Determine the (X, Y) coordinate at the center of the cell enclosing the given text.  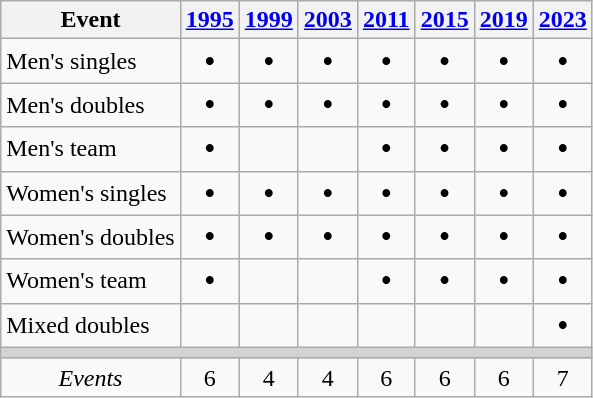
1995 (210, 20)
2015 (444, 20)
7 (562, 377)
Women's singles (90, 193)
2019 (504, 20)
2011 (386, 20)
Mixed doubles (90, 325)
2003 (328, 20)
Men's singles (90, 61)
Men's doubles (90, 105)
Events (90, 377)
Event (90, 20)
1999 (268, 20)
Women's team (90, 281)
2023 (562, 20)
Women's doubles (90, 237)
Men's team (90, 149)
